From the cell containing the given text, extract its center point as (x, y) coordinate. 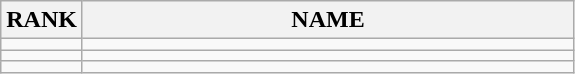
NAME (328, 20)
RANK (42, 20)
